Pinpoint the cell where the given text exists, returning its [X, Y] midpoint coordinate. 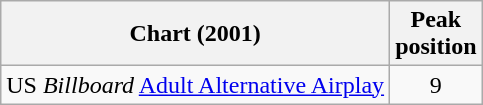
US Billboard Adult Alternative Airplay [196, 85]
Peakposition [436, 34]
Chart (2001) [196, 34]
9 [436, 85]
